Return (x, y) of the center of cell containing provided text 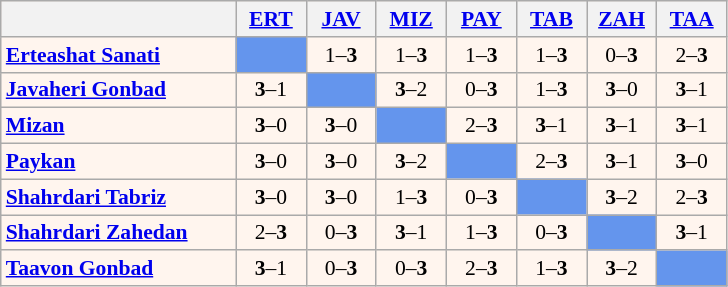
TAA (692, 19)
Paykan (118, 162)
ERT (271, 19)
Shahrdari Zahedan (118, 233)
Shahrdari Tabriz (118, 197)
Erteashat Sanati (118, 55)
MIZ (411, 19)
Taavon Gonbad (118, 269)
TAB (551, 19)
Javaheri Gonbad (118, 90)
JAV (341, 19)
Mizan (118, 126)
PAY (481, 19)
ZAH (621, 19)
